Capture the cell that displays the provided text and extract its [X, Y] central coordinate. 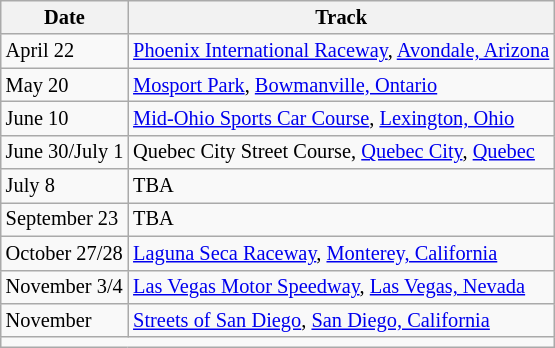
November 3/4 [64, 287]
June 30/July 1 [64, 152]
Laguna Seca Raceway, Monterey, California [341, 253]
November [64, 320]
April 22 [64, 51]
Mid-Ohio Sports Car Course, Lexington, Ohio [341, 118]
June 10 [64, 118]
May 20 [64, 85]
Quebec City Street Course, Quebec City, Quebec [341, 152]
Phoenix International Raceway, Avondale, Arizona [341, 51]
Track [341, 17]
October 27/28 [64, 253]
Date [64, 17]
Las Vegas Motor Speedway, Las Vegas, Nevada [341, 287]
July 8 [64, 186]
Mosport Park, Bowmanville, Ontario [341, 85]
Streets of San Diego, San Diego, California [341, 320]
September 23 [64, 219]
